Identify which cell holds the provided text, then report its (X, Y) central coordinate. 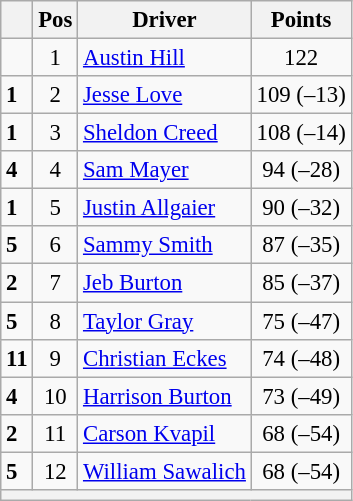
Austin Hill (165, 58)
9 (56, 358)
Pos (56, 20)
74 (–48) (301, 358)
75 (–47) (301, 321)
Sammy Smith (165, 245)
12 (56, 471)
7 (56, 283)
122 (301, 58)
Sheldon Creed (165, 133)
108 (–14) (301, 133)
Jesse Love (165, 95)
10 (56, 396)
Jeb Burton (165, 283)
73 (–49) (301, 396)
Points (301, 20)
90 (–32) (301, 208)
3 (56, 133)
87 (–35) (301, 245)
William Sawalich (165, 471)
Taylor Gray (165, 321)
Harrison Burton (165, 396)
85 (–37) (301, 283)
109 (–13) (301, 95)
Driver (165, 20)
8 (56, 321)
Justin Allgaier (165, 208)
Christian Eckes (165, 358)
94 (–28) (301, 170)
Carson Kvapil (165, 433)
Sam Mayer (165, 170)
6 (56, 245)
